Detect which cell encompasses the target text, then output its [X, Y] center coordinate. 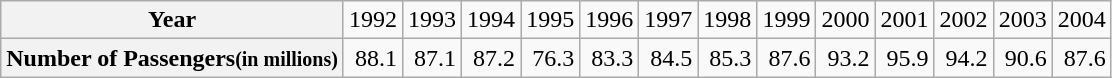
85.3 [728, 58]
2003 [1022, 20]
1999 [786, 20]
2000 [846, 20]
88.1 [372, 58]
1994 [492, 20]
1998 [728, 20]
76.3 [550, 58]
1993 [432, 20]
2001 [904, 20]
1996 [610, 20]
94.2 [964, 58]
2004 [1082, 20]
93.2 [846, 58]
Number of Passengers(in millions) [172, 58]
87.1 [432, 58]
1992 [372, 20]
95.9 [904, 58]
90.6 [1022, 58]
1995 [550, 20]
83.3 [610, 58]
Year [172, 20]
2002 [964, 20]
84.5 [668, 58]
87.2 [492, 58]
1997 [668, 20]
